Return (X, Y) of the center of cell containing provided text 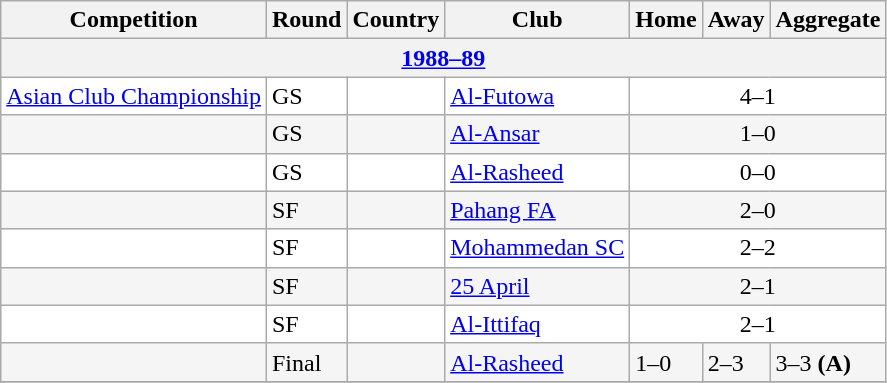
Aggregate (828, 20)
3–3 (A) (828, 362)
Al-Ittifaq (538, 324)
2–2 (758, 248)
25 April (538, 286)
Mohammedan SC (538, 248)
Round (306, 20)
Al-Futowa (538, 96)
0–0 (758, 172)
Asian Club Championship (134, 96)
2–0 (758, 210)
Competition (134, 20)
Final (306, 362)
1988–89 (444, 58)
Al-Ansar (538, 134)
Home (666, 20)
Club (538, 20)
Away (736, 20)
Pahang FA (538, 210)
2–3 (736, 362)
Country (396, 20)
4–1 (758, 96)
